Detect which cell encompasses the target text, then output its (x, y) center coordinate. 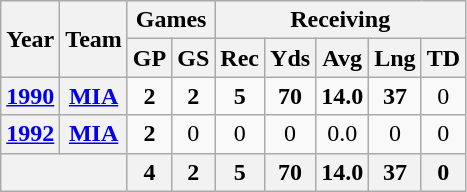
GS (194, 58)
GP (149, 58)
1992 (30, 134)
Receiving (340, 20)
Rec (240, 58)
Avg (342, 58)
1990 (30, 96)
4 (149, 172)
TD (443, 58)
Year (30, 39)
0.0 (342, 134)
Games (170, 20)
Team (94, 39)
Yds (290, 58)
Lng (395, 58)
